Locate the cell with the specified text and output its (X, Y) center coordinate. 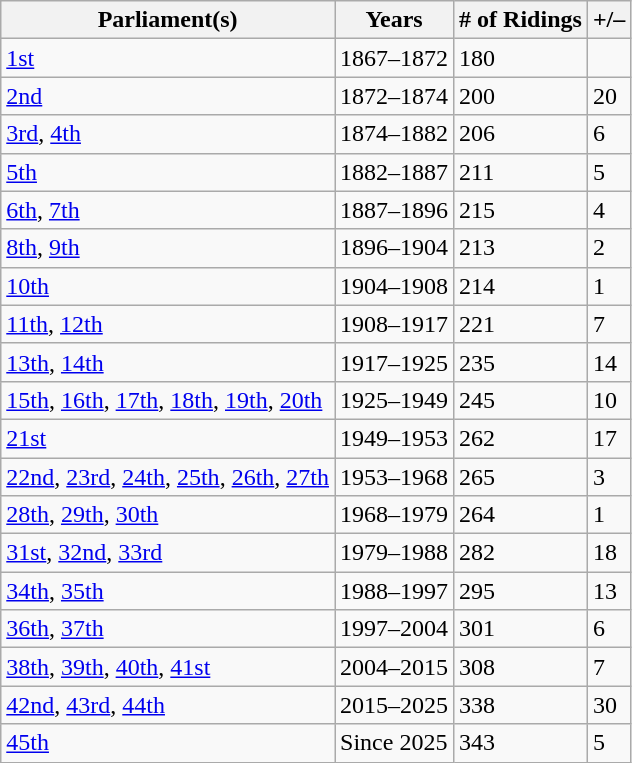
213 (521, 248)
+/– (608, 20)
14 (608, 362)
262 (521, 438)
3rd, 4th (168, 134)
343 (521, 743)
2 (608, 248)
13 (608, 591)
18 (608, 553)
13th, 14th (168, 362)
5th (168, 172)
4 (608, 210)
31st, 32nd, 33rd (168, 553)
1904–1908 (394, 286)
1917–1925 (394, 362)
1887–1896 (394, 210)
10 (608, 400)
11th, 12th (168, 324)
1997–2004 (394, 629)
206 (521, 134)
36th, 37th (168, 629)
308 (521, 667)
8th, 9th (168, 248)
3 (608, 477)
Years (394, 20)
180 (521, 58)
15th, 16th, 17th, 18th, 19th, 20th (168, 400)
1882–1887 (394, 172)
# of Ridings (521, 20)
1953–1968 (394, 477)
1979–1988 (394, 553)
1988–1997 (394, 591)
2015–2025 (394, 705)
10th (168, 286)
338 (521, 705)
1925–1949 (394, 400)
28th, 29th, 30th (168, 515)
200 (521, 96)
265 (521, 477)
1896–1904 (394, 248)
1968–1979 (394, 515)
1872–1874 (394, 96)
38th, 39th, 40th, 41st (168, 667)
34th, 35th (168, 591)
1949–1953 (394, 438)
264 (521, 515)
211 (521, 172)
1867–1872 (394, 58)
1st (168, 58)
Parliament(s) (168, 20)
295 (521, 591)
214 (521, 286)
282 (521, 553)
22nd, 23rd, 24th, 25th, 26th, 27th (168, 477)
2nd (168, 96)
2004–2015 (394, 667)
6th, 7th (168, 210)
245 (521, 400)
235 (521, 362)
301 (521, 629)
Since 2025 (394, 743)
215 (521, 210)
21st (168, 438)
1908–1917 (394, 324)
221 (521, 324)
1874–1882 (394, 134)
45th (168, 743)
30 (608, 705)
42nd, 43rd, 44th (168, 705)
17 (608, 438)
20 (608, 96)
